Capture the cell that displays the provided text and extract its [X, Y] central coordinate. 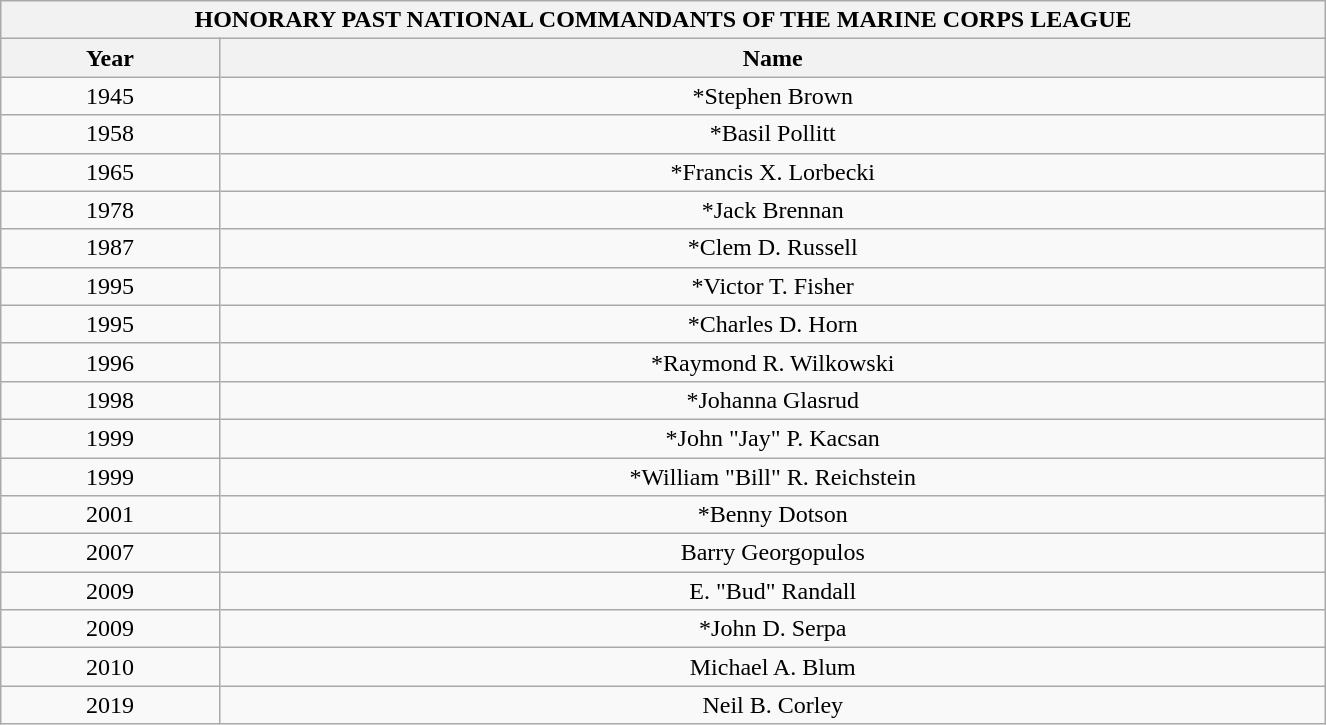
2007 [110, 553]
2010 [110, 667]
1945 [110, 96]
*William "Bill" R. Reichstein [773, 477]
*Johanna Glasrud [773, 400]
Name [773, 58]
*Basil Pollitt [773, 134]
1987 [110, 248]
2001 [110, 515]
*Victor T. Fisher [773, 286]
*Francis X. Lorbecki [773, 172]
1996 [110, 362]
*Benny Dotson [773, 515]
Year [110, 58]
*Clem D. Russell [773, 248]
*John D. Serpa [773, 629]
*Stephen Brown [773, 96]
2019 [110, 705]
1958 [110, 134]
E. "Bud" Randall [773, 591]
*Jack Brennan [773, 210]
HONORARY PAST NATIONAL COMMANDANTS OF THE MARINE CORPS LEAGUE [663, 20]
Barry Georgopulos [773, 553]
*Raymond R. Wilkowski [773, 362]
Michael A. Blum [773, 667]
1965 [110, 172]
Neil B. Corley [773, 705]
1978 [110, 210]
1998 [110, 400]
*John "Jay" P. Kacsan [773, 438]
*Charles D. Horn [773, 324]
